Capture the cell that displays the provided text and extract its [X, Y] central coordinate. 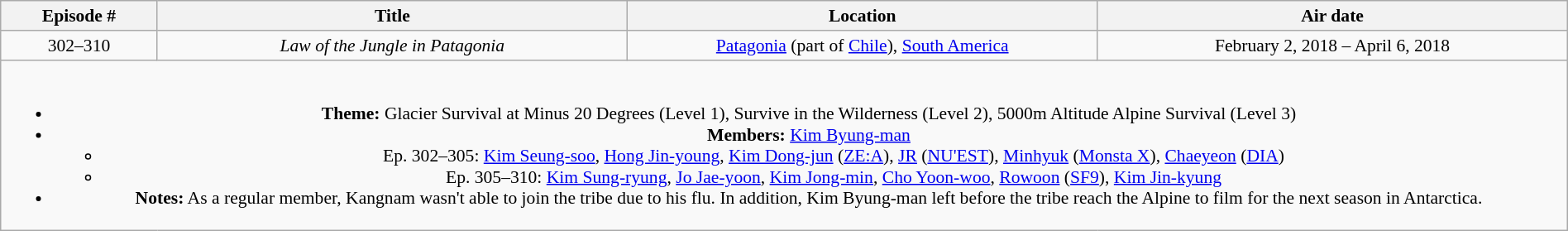
Air date [1332, 16]
Location [863, 16]
302–310 [79, 46]
February 2, 2018 – April 6, 2018 [1332, 46]
Law of the Jungle in Patagonia [392, 46]
Patagonia (part of Chile), South America [863, 46]
Title [392, 16]
Episode # [79, 16]
